Search for the cell housing the specified text and yield its [X, Y] center coordinate. 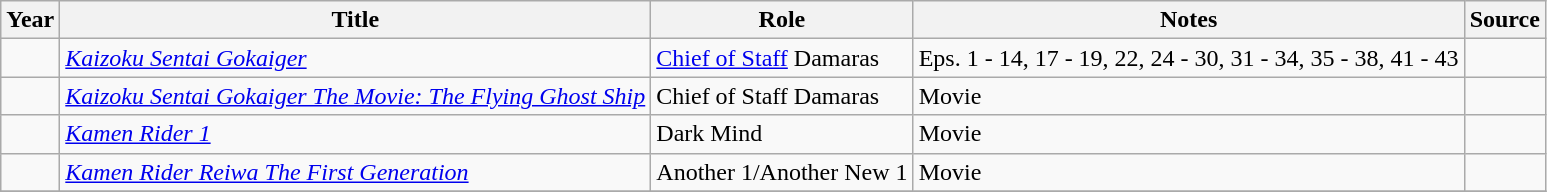
Another 1/Another New 1 [782, 172]
Kamen Rider 1 [356, 134]
Notes [1188, 20]
Year [30, 20]
Role [782, 20]
Kamen Rider Reiwa The First Generation [356, 172]
Title [356, 20]
Kaizoku Sentai Gokaiger The Movie: The Flying Ghost Ship [356, 96]
Source [1504, 20]
Kaizoku Sentai Gokaiger [356, 58]
Dark Mind [782, 134]
Eps. 1 - 14, 17 - 19, 22, 24 - 30, 31 - 34, 35 - 38, 41 - 43 [1188, 58]
